Provide the (x, y) coordinate of the cell's center where the given text is located.  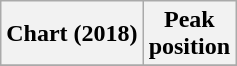
Peakposition (189, 34)
Chart (2018) (72, 34)
